Determine the [x, y] coordinate at the center of the cell enclosing the given text.  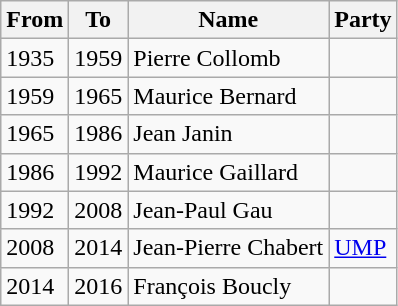
From [35, 20]
Jean Janin [228, 134]
Pierre Collomb [228, 58]
Jean-Paul Gau [228, 210]
François Boucly [228, 286]
Maurice Bernard [228, 96]
1935 [35, 58]
Name [228, 20]
Jean-Pierre Chabert [228, 248]
Party [363, 20]
To [98, 20]
UMP [363, 248]
2016 [98, 286]
Maurice Gaillard [228, 172]
